From the cell containing the given text, extract its center point as (x, y) coordinate. 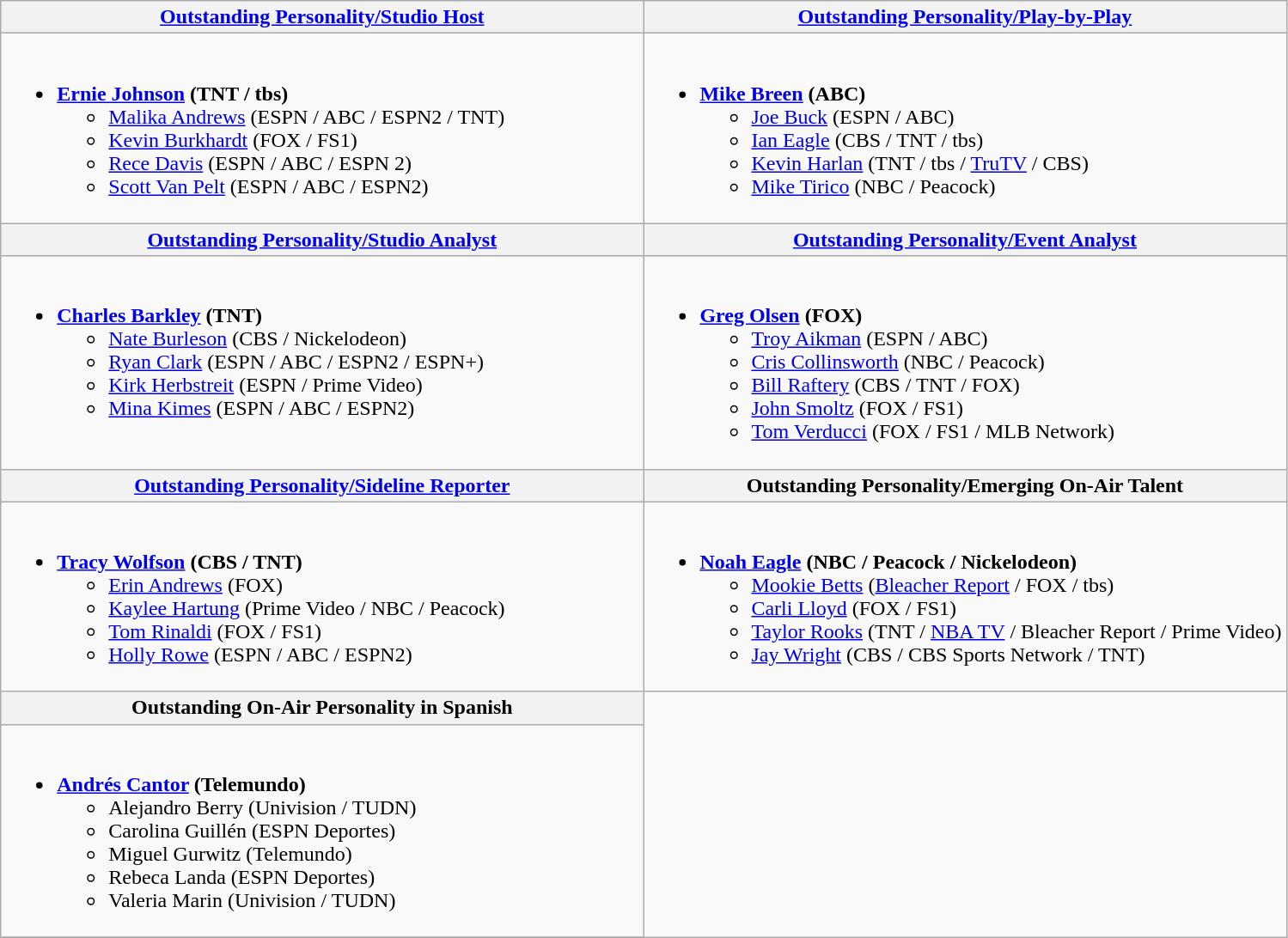
Outstanding Personality/Sideline Reporter (322, 485)
Outstanding Personality/Studio Host (322, 17)
Outstanding Personality/Play-by-Play (965, 17)
Outstanding On-Air Personality in Spanish (322, 708)
Outstanding Personality/Event Analyst (965, 240)
Outstanding Personality/Studio Analyst (322, 240)
Tracy Wolfson (CBS / TNT)Erin Andrews (FOX)Kaylee Hartung (Prime Video / NBC / Peacock)Tom Rinaldi (FOX / FS1)Holly Rowe (ESPN / ABC / ESPN2) (322, 596)
Mike Breen (ABC)Joe Buck (ESPN / ABC)Ian Eagle (CBS / TNT / tbs)Kevin Harlan (TNT / tbs / TruTV / CBS)Mike Tirico (NBC / Peacock) (965, 129)
Outstanding Personality/Emerging On-Air Talent (965, 485)
